Detect which cell encompasses the target text, then output its [x, y] center coordinate. 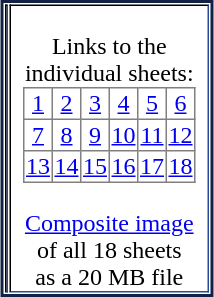
14 [66, 167]
3 [95, 104]
Links to the individual sheets: 1 2 3 4 5 6 7 8 9 10 11 12 13 14 15 16 17 18 Composite image of all 18 sheets as a 20 MB file [110, 148]
10 [123, 135]
8 [66, 135]
16 [123, 167]
17 [152, 167]
18 [180, 167]
12 [180, 135]
4 [123, 104]
6 [180, 104]
11 [152, 135]
2 [66, 104]
5 [152, 104]
1 [38, 104]
7 [38, 135]
9 [95, 135]
15 [95, 167]
13 [38, 167]
